Locate the cell with the specified text and output its [x, y] center coordinate. 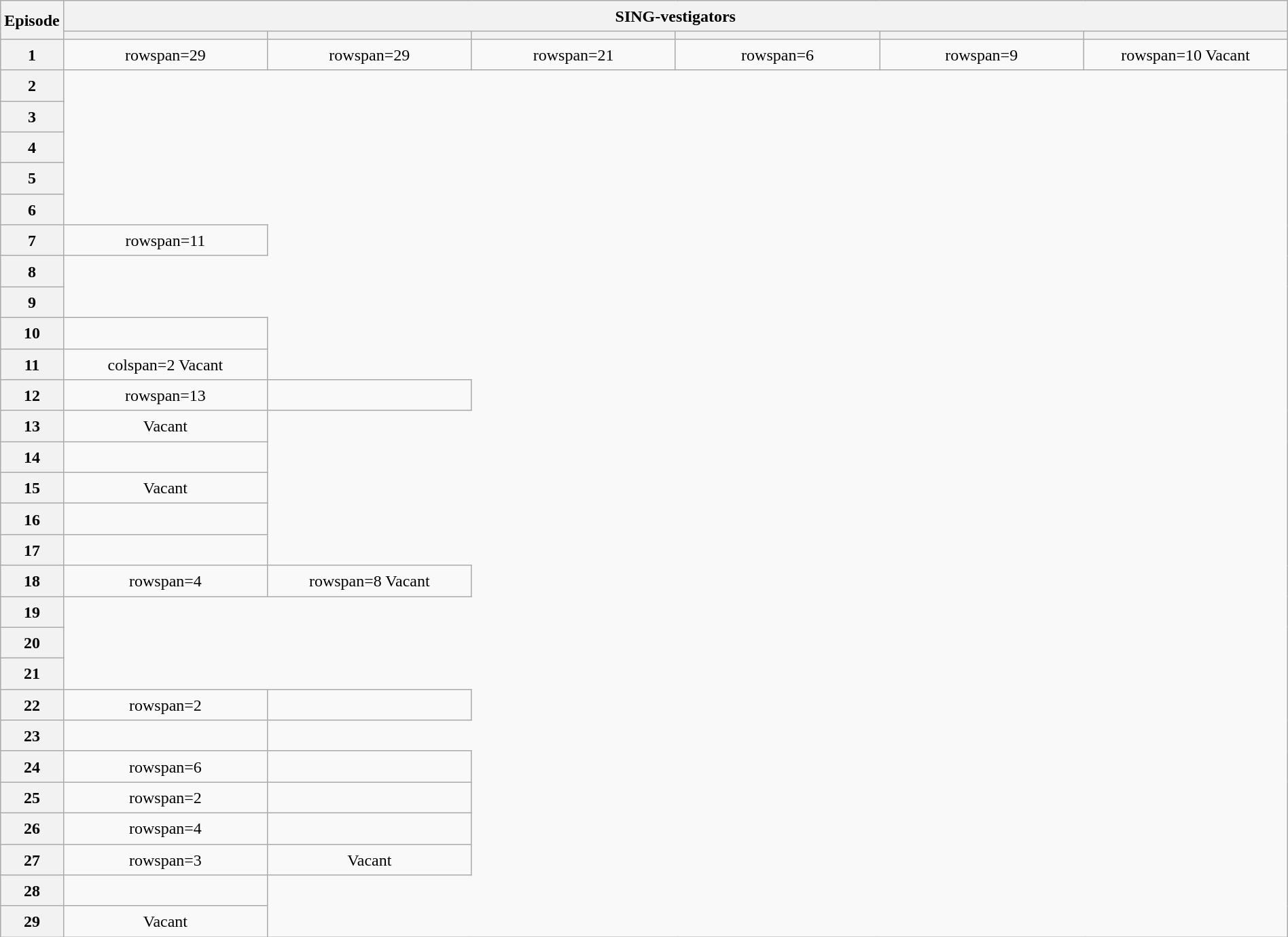
Episode [32, 20]
rowspan=3 [165, 860]
9 [32, 302]
26 [32, 828]
rowspan=10 Vacant [1185, 54]
23 [32, 736]
4 [32, 147]
25 [32, 798]
13 [32, 426]
rowspan=21 [573, 54]
rowspan=8 Vacant [370, 581]
27 [32, 860]
1 [32, 54]
16 [32, 519]
19 [32, 612]
17 [32, 550]
29 [32, 921]
7 [32, 241]
5 [32, 179]
28 [32, 891]
11 [32, 364]
2 [32, 86]
3 [32, 116]
colspan=2 Vacant [165, 364]
21 [32, 674]
22 [32, 705]
12 [32, 395]
6 [32, 209]
15 [32, 488]
SING-vestigators [675, 16]
18 [32, 581]
rowspan=9 [982, 54]
24 [32, 766]
rowspan=11 [165, 241]
10 [32, 333]
20 [32, 643]
14 [32, 457]
8 [32, 271]
rowspan=13 [165, 395]
